Capture the cell that displays the provided text and extract its [X, Y] central coordinate. 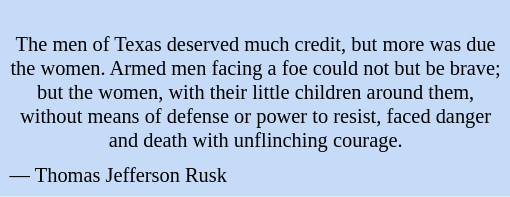
— Thomas Jefferson Rusk [256, 176]
